For the text-containing cell, return its midpoint in (X, Y) coordinate format. 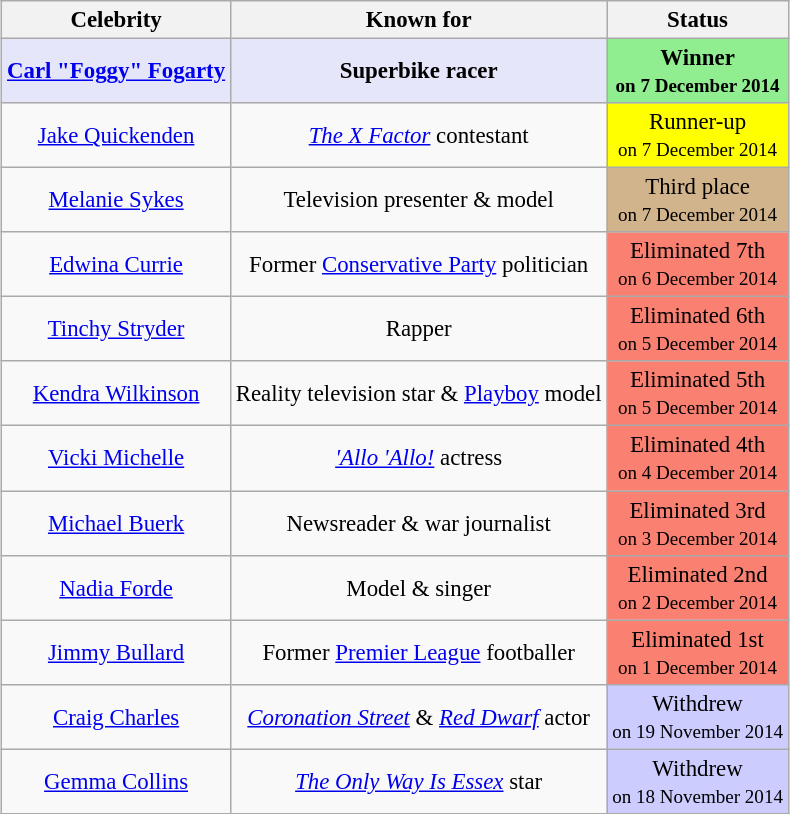
Eliminated 6thon 5 December 2014 (698, 330)
Status (698, 20)
Melanie Sykes (116, 200)
Vicki Michelle (116, 458)
Tinchy Stryder (116, 330)
Withdrewon 18 November 2014 (698, 782)
Known for (418, 20)
Jimmy Bullard (116, 652)
Third placeon 7 December 2014 (698, 200)
Rapper (418, 330)
Craig Charles (116, 716)
Nadia Forde (116, 588)
Kendra Wilkinson (116, 394)
Eliminated 2ndon 2 December 2014 (698, 588)
Television presenter & model (418, 200)
Michael Buerk (116, 522)
Superbike racer (418, 70)
Eliminated 7thon 6 December 2014 (698, 264)
Withdrewon 19 November 2014 (698, 716)
Newsreader & war journalist (418, 522)
Eliminated 3rdon 3 December 2014 (698, 522)
Carl "Foggy" Fogarty (116, 70)
Eliminated 4thon 4 December 2014 (698, 458)
Former Premier League footballer (418, 652)
The X Factor contestant (418, 136)
Former Conservative Party politician (418, 264)
Winneron 7 December 2014 (698, 70)
Gemma Collins (116, 782)
Coronation Street & Red Dwarf actor (418, 716)
Jake Quickenden (116, 136)
Model & singer (418, 588)
Celebrity (116, 20)
Eliminated 1ston 1 December 2014 (698, 652)
The Only Way Is Essex star (418, 782)
Runner-upon 7 December 2014 (698, 136)
'Allo 'Allo! actress (418, 458)
Reality television star & Playboy model (418, 394)
Eliminated 5thon 5 December 2014 (698, 394)
Edwina Currie (116, 264)
